Detect which cell encompasses the target text, then output its [x, y] center coordinate. 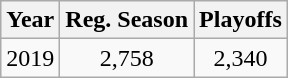
2,340 [241, 58]
2,758 [127, 58]
Year [30, 20]
Reg. Season [127, 20]
2019 [30, 58]
Playoffs [241, 20]
